For the text-containing cell, return its midpoint in (x, y) coordinate format. 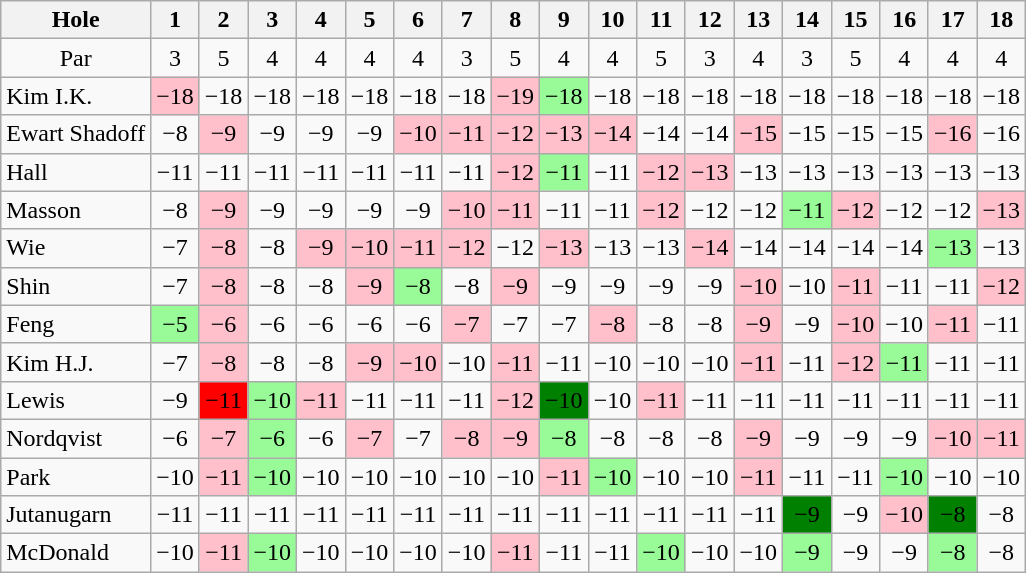
Nordqvist (76, 438)
11 (662, 20)
1 (176, 20)
8 (516, 20)
15 (856, 20)
McDonald (76, 553)
13 (758, 20)
Hall (76, 172)
12 (710, 20)
Jutanugarn (76, 515)
9 (564, 20)
Feng (76, 324)
18 (1002, 20)
14 (808, 20)
Kim I.K. (76, 96)
2 (224, 20)
6 (418, 20)
Ewart Shadoff (76, 134)
16 (904, 20)
Wie (76, 248)
Lewis (76, 400)
Kim H.J. (76, 362)
Shin (76, 286)
−5 (176, 324)
−19 (516, 96)
17 (952, 20)
7 (466, 20)
Par (76, 58)
Hole (76, 20)
Masson (76, 210)
10 (612, 20)
Park (76, 477)
